For the text-containing cell, return its midpoint in [X, Y] coordinate format. 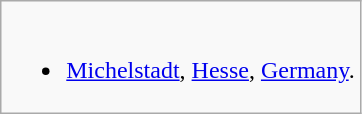
Michelstadt, Hesse, Germany. [180, 58]
